Provide the [x, y] coordinate of the cell's center where the given text is located.  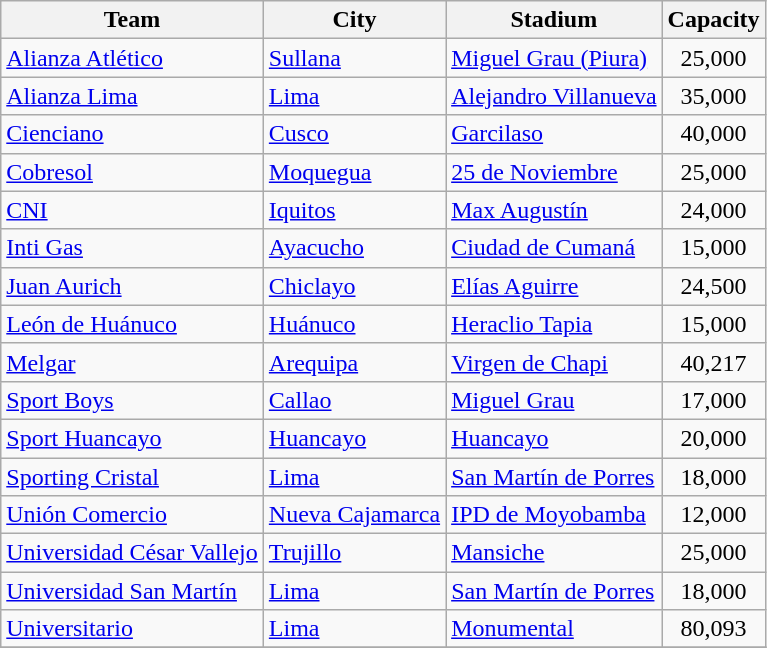
Inti Gas [132, 248]
20,000 [714, 438]
24,000 [714, 210]
Heraclio Tapia [554, 324]
Alianza Lima [132, 96]
Sporting Cristal [132, 477]
Garcilaso [554, 134]
Melgar [132, 362]
City [354, 20]
Cobresol [132, 172]
Sullana [354, 58]
Arequipa [354, 362]
Monumental [554, 629]
Universidad San Martín [132, 591]
Elías Aguirre [554, 286]
Mansiche [554, 553]
Nueva Cajamarca [354, 515]
Universitario [132, 629]
17,000 [714, 400]
Miguel Grau [554, 400]
25 de Noviembre [554, 172]
Sport Huancayo [132, 438]
35,000 [714, 96]
Callao [354, 400]
CNI [132, 210]
Ciudad de Cumaná [554, 248]
Alejandro Villanueva [554, 96]
Team [132, 20]
Virgen de Chapi [554, 362]
Moquegua [354, 172]
Unión Comercio [132, 515]
Huánuco [354, 324]
Chiclayo [354, 286]
León de Huánuco [132, 324]
Stadium [554, 20]
Universidad César Vallejo [132, 553]
40,000 [714, 134]
Iquitos [354, 210]
Ayacucho [354, 248]
Alianza Atlético [132, 58]
Cusco [354, 134]
40,217 [714, 362]
12,000 [714, 515]
Miguel Grau (Piura) [554, 58]
Sport Boys [132, 400]
Max Augustín [554, 210]
24,500 [714, 286]
Juan Aurich [132, 286]
Trujillo [354, 553]
IPD de Moyobamba [554, 515]
Cienciano [132, 134]
80,093 [714, 629]
Capacity [714, 20]
